Identify which cell holds the provided text, then report its (x, y) central coordinate. 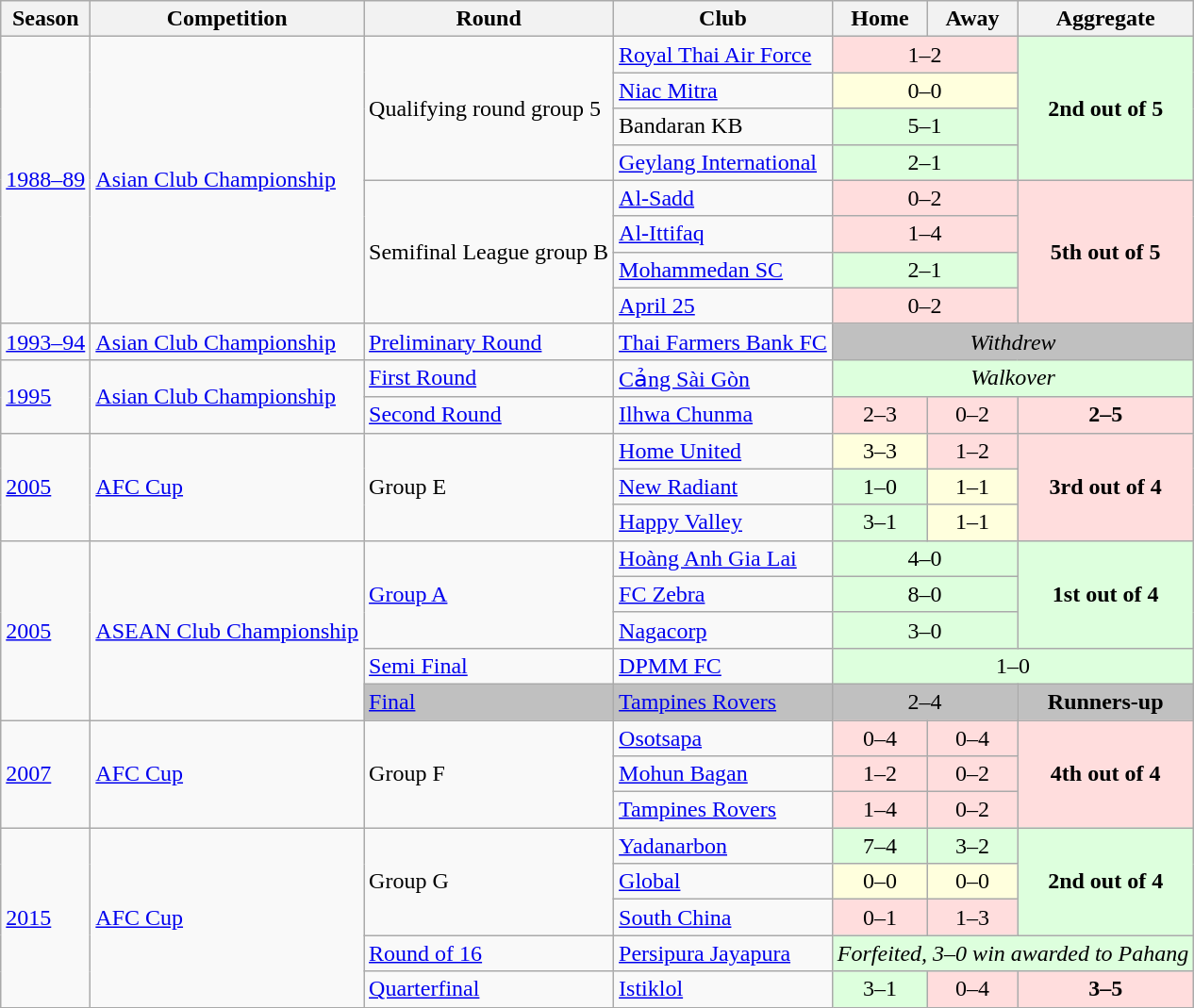
Semifinal League group B (489, 252)
7–4 (879, 846)
Quarterfinal (489, 989)
3–2 (973, 846)
1993–94 (45, 341)
Forfeited, 3–0 win awarded to Pahang (1013, 953)
Mohun Bagan (723, 774)
Second Round (489, 415)
1988–89 (45, 180)
ASEAN Club Championship (227, 630)
Round (489, 19)
Round of 16 (489, 953)
Royal Thai Air Force (723, 55)
Al-Ittifaq (723, 234)
3–3 (879, 451)
Osotsapa (723, 738)
Nagacorp (723, 630)
2015 (45, 917)
Final (489, 702)
Runners-up (1105, 702)
1st out of 4 (1105, 594)
Mohammedan SC (723, 270)
Qualifying round group 5 (489, 108)
Group G (489, 882)
Persipura Jayapura (723, 953)
Aggregate (1105, 19)
2–4 (924, 702)
April 25 (723, 306)
Hoàng Anh Gia Lai (723, 558)
Semi Final (489, 666)
0–1 (879, 917)
Group F (489, 774)
2–3 (879, 415)
Preliminary Round (489, 341)
First Round (489, 378)
Withdrew (1013, 341)
3rd out of 4 (1105, 487)
Thai Farmers Bank FC (723, 341)
Bandaran KB (723, 126)
Walkover (1013, 378)
Al-Sadd (723, 198)
2–5 (1105, 415)
Istiklol (723, 989)
4–0 (924, 558)
1995 (45, 396)
3–5 (1105, 989)
2nd out of 4 (1105, 882)
South China (723, 917)
FC Zebra (723, 594)
3–0 (924, 630)
Club (723, 19)
4th out of 4 (1105, 774)
2nd out of 5 (1105, 108)
5th out of 5 (1105, 252)
Home (879, 19)
Yadanarbon (723, 846)
New Radiant (723, 487)
Cảng Sài Gòn (723, 378)
8–0 (924, 594)
Global (723, 882)
2007 (45, 774)
Away (973, 19)
Happy Valley (723, 522)
Season (45, 19)
Home United (723, 451)
Ilhwa Chunma (723, 415)
1–3 (973, 917)
Competition (227, 19)
Geylang International (723, 162)
Group A (489, 594)
Niac Mitra (723, 91)
Group E (489, 487)
5–1 (924, 126)
DPMM FC (723, 666)
